Locate the cell with the specified text and output its (X, Y) center coordinate. 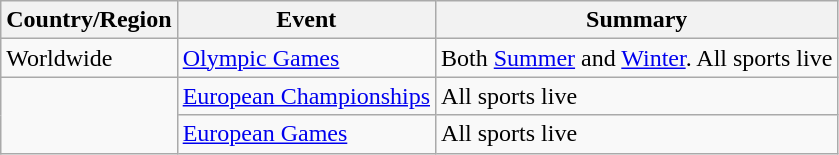
Country/Region (89, 20)
Event (306, 20)
Both Summer and Winter. All sports live (637, 58)
Olympic Games (306, 58)
European Championships (306, 96)
Worldwide (89, 58)
Summary (637, 20)
European Games (306, 134)
